Determine the [X, Y] coordinate at the center of the cell enclosing the given text.  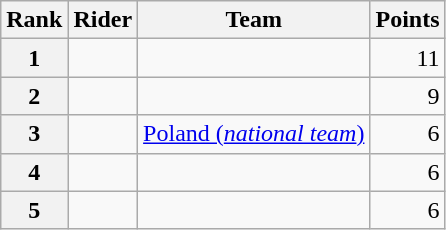
Team [254, 20]
Rank [34, 20]
3 [34, 134]
4 [34, 172]
1 [34, 58]
9 [408, 96]
2 [34, 96]
11 [408, 58]
Poland (national team) [254, 134]
Points [408, 20]
5 [34, 210]
Rider [103, 20]
